Return (x, y) of the center of cell containing provided text 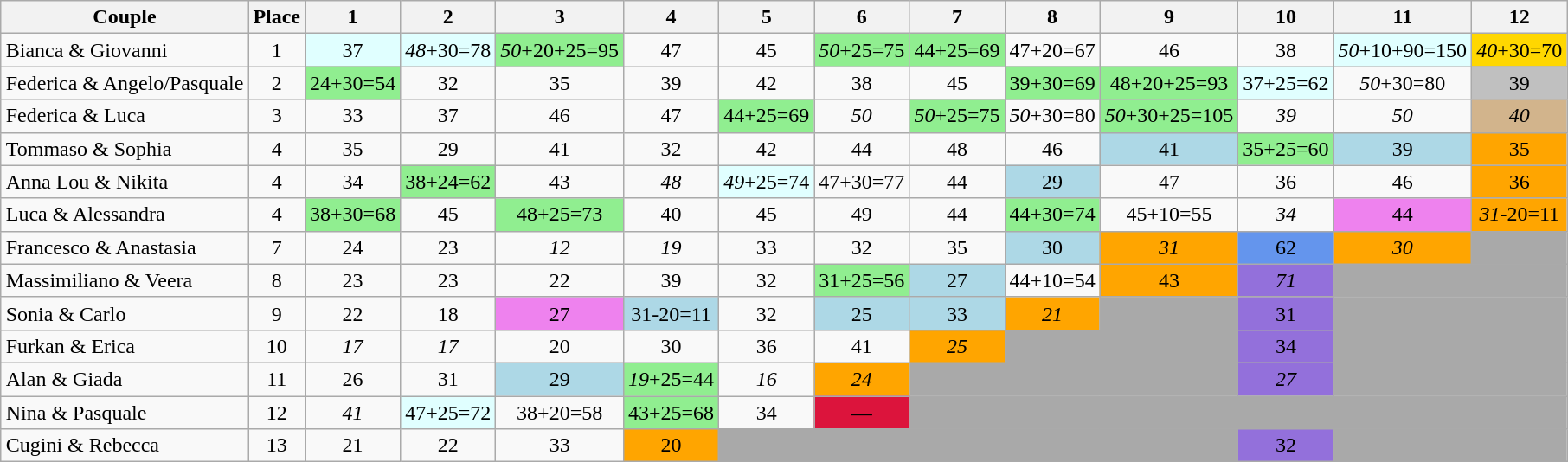
Cugini & Rebecca (125, 446)
24+30=54 (353, 83)
40+30=70 (1520, 50)
Nina & Pasquale (125, 413)
13 (277, 446)
38+20=58 (560, 413)
50+20+25=95 (560, 50)
50+30+25=105 (1169, 116)
44+30=74 (1052, 215)
16 (767, 379)
38+24=62 (448, 182)
Federica & Luca (125, 116)
Federica & Angelo/Pasquale (125, 83)
19 (671, 247)
31+25=56 (862, 280)
44+10=54 (1052, 280)
Bianca & Giovanni (125, 50)
37+25=62 (1286, 83)
Place (277, 17)
Couple (125, 17)
Sonia & Carlo (125, 313)
35+25=60 (1286, 149)
43+25=68 (671, 413)
47+25=72 (448, 413)
38+30=68 (353, 215)
Anna Lou & Nikita (125, 182)
45+10=55 (1169, 215)
26 (353, 379)
49 (862, 215)
— (862, 413)
Luca & Alessandra (125, 215)
Furkan & Erica (125, 346)
71 (1286, 280)
39+30=69 (1052, 83)
48+30=78 (448, 50)
19+25=44 (671, 379)
48+25=73 (560, 215)
49+25=74 (767, 182)
48+20+25=93 (1169, 83)
18 (448, 313)
62 (1286, 247)
Massimiliano & Veera (125, 280)
Alan & Giada (125, 379)
50+10+90=150 (1403, 50)
47+20=67 (1052, 50)
Tommaso & Sophia (125, 149)
5 (767, 17)
6 (862, 17)
47+30=77 (862, 182)
Francesco & Anastasia (125, 247)
